Return (x, y) of the center of cell containing provided text 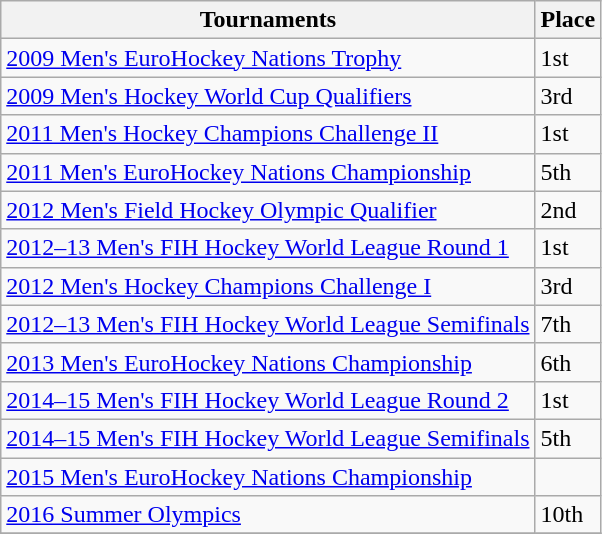
Tournaments (268, 20)
2nd (568, 210)
2009 Men's EuroHockey Nations Trophy (268, 58)
2014–15 Men's FIH Hockey World League Semifinals (268, 438)
2012–13 Men's FIH Hockey World League Semifinals (268, 324)
2016 Summer Olympics (268, 515)
10th (568, 515)
2012–13 Men's FIH Hockey World League Round 1 (268, 248)
2013 Men's EuroHockey Nations Championship (268, 362)
7th (568, 324)
Place (568, 20)
2009 Men's Hockey World Cup Qualifiers (268, 96)
2014–15 Men's FIH Hockey World League Round 2 (268, 400)
2012 Men's Field Hockey Olympic Qualifier (268, 210)
2011 Men's Hockey Champions Challenge II (268, 134)
2015 Men's EuroHockey Nations Championship (268, 477)
2011 Men's EuroHockey Nations Championship (268, 172)
6th (568, 362)
2012 Men's Hockey Champions Challenge I (268, 286)
